Capture the cell that displays the provided text and extract its [x, y] central coordinate. 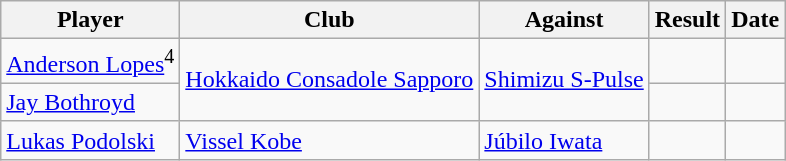
Vissel Kobe [330, 140]
Player [90, 20]
Result [687, 20]
Shimizu S-Pulse [564, 80]
Anderson Lopes4 [90, 62]
Lukas Podolski [90, 140]
Club [330, 20]
Against [564, 20]
Jay Bothroyd [90, 102]
Date [756, 20]
Júbilo Iwata [564, 140]
Hokkaido Consadole Sapporo [330, 80]
